Pinpoint the cell where the given text exists, returning its (x, y) midpoint coordinate. 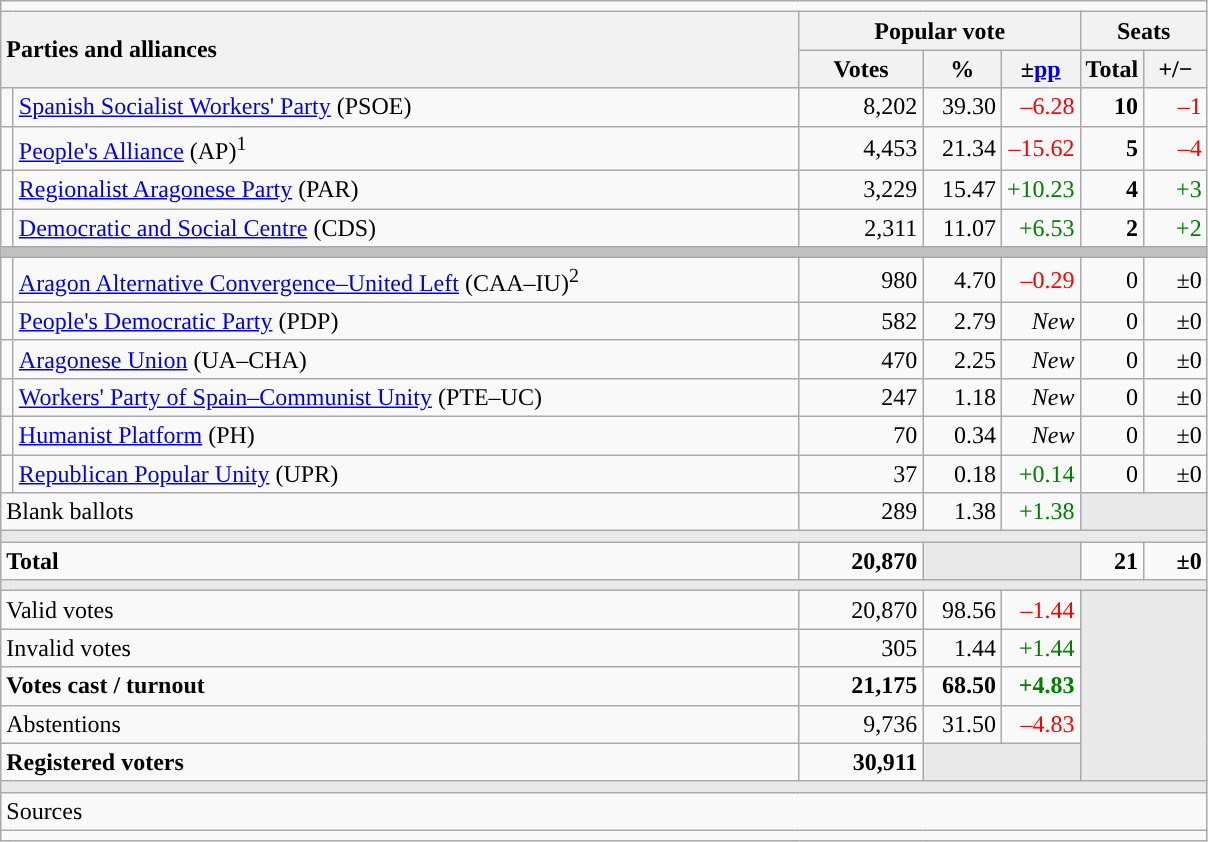
4 (1112, 190)
Abstentions (400, 724)
–1 (1176, 107)
Aragon Alternative Convergence–United Left (CAA–IU)2 (406, 280)
0.18 (962, 474)
37 (861, 474)
21,175 (861, 686)
289 (861, 512)
Blank ballots (400, 512)
582 (861, 321)
470 (861, 359)
30,911 (861, 762)
–15.62 (1040, 148)
–0.29 (1040, 280)
Democratic and Social Centre (CDS) (406, 228)
–4.83 (1040, 724)
39.30 (962, 107)
People's Alliance (AP)1 (406, 148)
+4.83 (1040, 686)
9,736 (861, 724)
Votes (861, 69)
+10.23 (1040, 190)
+1.38 (1040, 512)
% (962, 69)
980 (861, 280)
Spanish Socialist Workers' Party (PSOE) (406, 107)
Valid votes (400, 610)
Workers' Party of Spain–Communist Unity (PTE–UC) (406, 397)
–1.44 (1040, 610)
5 (1112, 148)
–4 (1176, 148)
21.34 (962, 148)
11.07 (962, 228)
247 (861, 397)
+3 (1176, 190)
Seats (1144, 31)
Aragonese Union (UA–CHA) (406, 359)
1.38 (962, 512)
70 (861, 435)
21 (1112, 561)
10 (1112, 107)
+0.14 (1040, 474)
Sources (604, 811)
Popular vote (940, 31)
People's Democratic Party (PDP) (406, 321)
98.56 (962, 610)
Republican Popular Unity (UPR) (406, 474)
68.50 (962, 686)
Votes cast / turnout (400, 686)
Registered voters (400, 762)
4.70 (962, 280)
305 (861, 648)
31.50 (962, 724)
Regionalist Aragonese Party (PAR) (406, 190)
Invalid votes (400, 648)
0.34 (962, 435)
+6.53 (1040, 228)
1.44 (962, 648)
Parties and alliances (400, 50)
±pp (1040, 69)
3,229 (861, 190)
2.79 (962, 321)
8,202 (861, 107)
2 (1112, 228)
+/− (1176, 69)
2.25 (962, 359)
Humanist Platform (PH) (406, 435)
2,311 (861, 228)
1.18 (962, 397)
15.47 (962, 190)
–6.28 (1040, 107)
+2 (1176, 228)
4,453 (861, 148)
+1.44 (1040, 648)
